Identify which cell holds the provided text, then report its [X, Y] central coordinate. 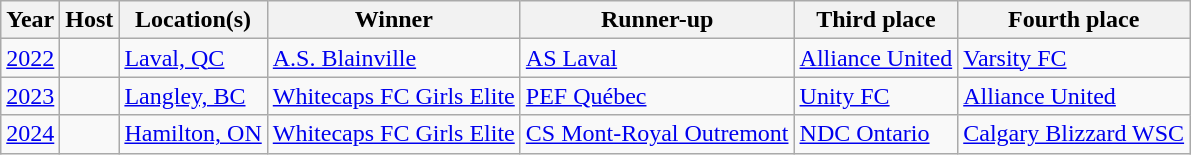
Varsity FC [1074, 58]
Calgary Blizzard WSC [1074, 134]
Runner-up [657, 20]
Langley, BC [193, 96]
Winner [394, 20]
AS Laval [657, 58]
PEF Québec [657, 96]
Hamilton, ON [193, 134]
Third place [876, 20]
CS Mont-Royal Outremont [657, 134]
Fourth place [1074, 20]
Laval, QC [193, 58]
Location(s) [193, 20]
A.S. Blainville [394, 58]
2022 [30, 58]
Year [30, 20]
NDC Ontario [876, 134]
Host [90, 20]
2023 [30, 96]
Unity FC [876, 96]
2024 [30, 134]
